Search for the cell housing the specified text and yield its [x, y] center coordinate. 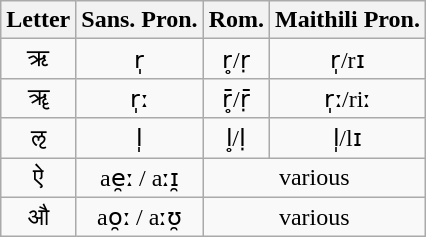
r̩ː/riː [348, 98]
Letter [38, 20]
Rom. [236, 20]
r̩ː [140, 98]
l̥/ḷ [236, 138]
ॠ [38, 98]
ao̯ː / aːʊ̯ [140, 217]
l̩/lɪ [348, 138]
ऐ [38, 178]
ऌ [38, 138]
r̥̄/ṝ [236, 98]
औ [38, 217]
r̥/ṛ [236, 59]
l̩ [140, 138]
ae̯ː / aːɪ̯ [140, 178]
r̩/rɪ [348, 59]
Maithili Pron. [348, 20]
Sans. Pron. [140, 20]
r̩ [140, 59]
ऋ [38, 59]
